Output the [x, y] coordinate of the center of the cell containing the given text.  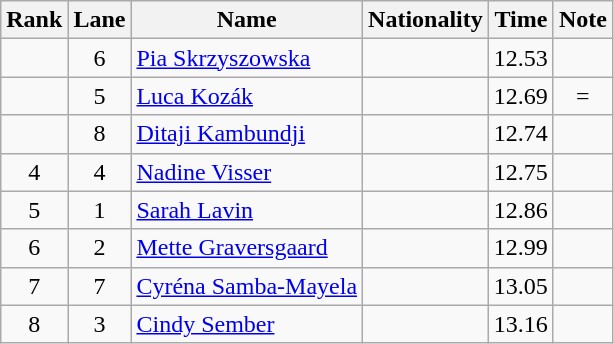
12.74 [520, 134]
Lane [100, 20]
13.16 [520, 324]
12.99 [520, 248]
12.75 [520, 172]
Time [520, 20]
12.53 [520, 58]
3 [100, 324]
Pia Skrzyszowska [247, 58]
Name [247, 20]
Nadine Visser [247, 172]
Nationality [426, 20]
Cindy Sember [247, 324]
Rank [34, 20]
Note [582, 20]
12.69 [520, 96]
2 [100, 248]
Cyréna Samba-Mayela [247, 286]
= [582, 96]
13.05 [520, 286]
Mette Graversgaard [247, 248]
12.86 [520, 210]
1 [100, 210]
Ditaji Kambundji [247, 134]
Luca Kozák [247, 96]
Sarah Lavin [247, 210]
